From the cell containing the given text, extract its center point as (X, Y) coordinate. 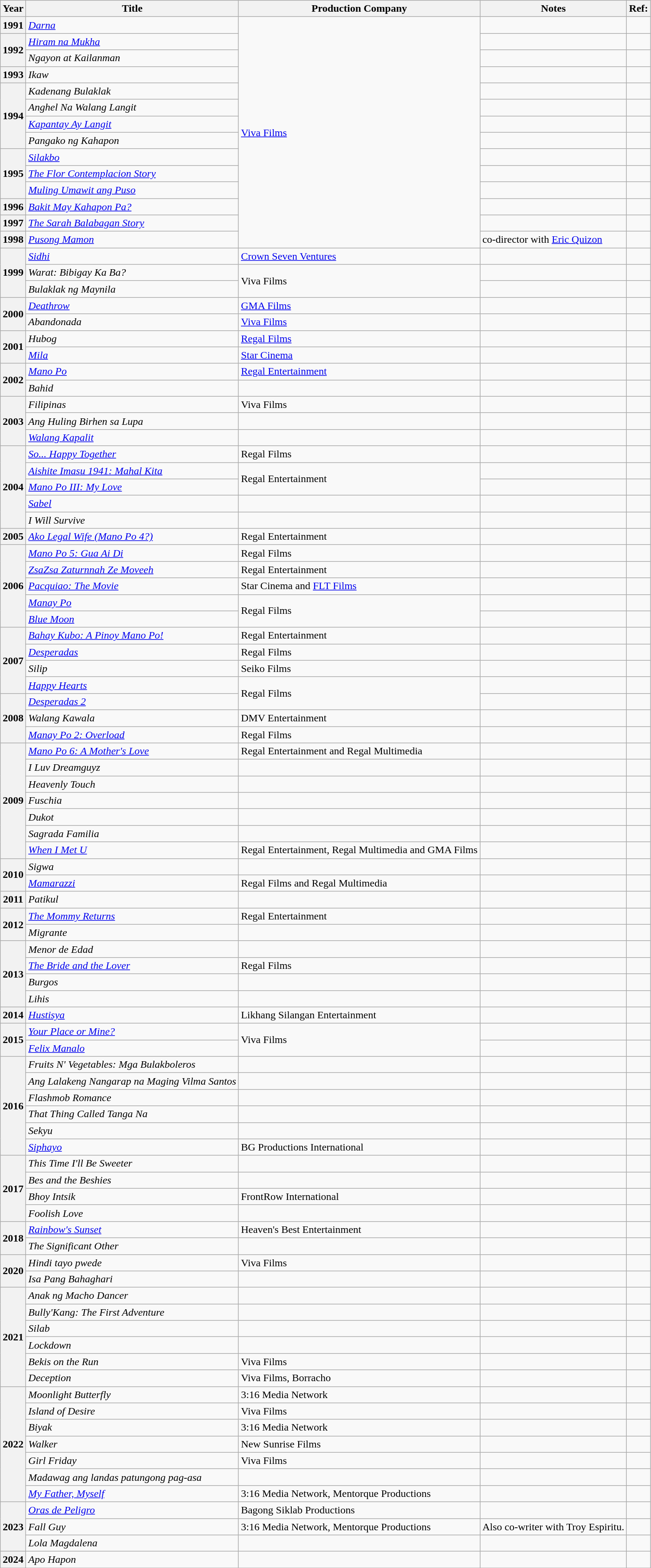
Mamarazzi (133, 883)
Bulaklak ng Maynila (133, 289)
The Flor Contemplacion Story (133, 173)
Also co-writer with Troy Espiritu. (553, 1526)
Mano Po 5: Gua Ai Di (133, 553)
The Bride and the Lover (133, 965)
Aishite Imasu 1941: Mahal Kita (133, 470)
Manay Po (133, 603)
Silab (133, 1329)
Regal Entertainment and Regal Multimedia (359, 751)
Sabel (133, 504)
Manay Po 2: Overload (133, 735)
2009 (13, 801)
Happy Hearts (133, 685)
My Father, Myself (133, 1493)
That Thing Called Tanga Na (133, 1114)
GMA Films (359, 306)
Regal Films and Regal Multimedia (359, 883)
Girl Friday (133, 1460)
1992 (13, 50)
2006 (13, 586)
Kadenang Bulaklak (133, 91)
Sekyu (133, 1131)
Bagong Siklab Productions (359, 1510)
Filipinas (133, 404)
co-director with Eric Quizon (553, 240)
Crown Seven Ventures (359, 256)
Deception (133, 1378)
2018 (13, 1238)
Heaven's Best Entertainment (359, 1229)
Madawag ang landas patungong pag-asa (133, 1477)
2023 (13, 1526)
Heavenly Touch (133, 784)
Hustisya (133, 1015)
2002 (13, 380)
Menor de Edad (133, 949)
Lockdown (133, 1345)
DMV Entertainment (359, 718)
I Luv Dreamguyz (133, 768)
Bhoy Intsik (133, 1196)
Moonlight Butterfly (133, 1395)
Year (13, 9)
Likhang Silangan Entertainment (359, 1015)
Dukot (133, 817)
Bekis on the Run (133, 1362)
2007 (13, 660)
Isa Pang Bahaghari (133, 1279)
BG Productions International (359, 1147)
Mano Po (133, 372)
Hindi tayo pwede (133, 1263)
FrontRow International (359, 1196)
Siphayo (133, 1147)
1998 (13, 240)
Fall Guy (133, 1526)
Blue Moon (133, 619)
1995 (13, 173)
Regal Entertainment, Regal Multimedia and GMA Films (359, 850)
2014 (13, 1015)
Title (133, 9)
Mano Po 6: A Mother's Love (133, 751)
Pusong Mamon (133, 240)
Sidhi (133, 256)
Ikaw (133, 75)
Muling Umawit ang Puso (133, 190)
Production Company (359, 9)
2011 (13, 900)
2004 (13, 487)
2008 (13, 718)
2017 (13, 1188)
1999 (13, 273)
The Significant Other (133, 1246)
Bully'Kang: The First Adventure (133, 1312)
2012 (13, 924)
ZsaZsa Zaturnnah Ze Moveeh (133, 570)
Pacquiao: The Movie (133, 586)
2013 (13, 974)
Burgos (133, 982)
Seiko Films (359, 668)
Pangako ng Kahapon (133, 140)
Your Place or Mine? (133, 1032)
Star Cinema and FLT Films (359, 586)
Bahid (133, 388)
2001 (13, 347)
2020 (13, 1271)
When I Met U (133, 850)
2022 (13, 1444)
2005 (13, 537)
Silip (133, 668)
1996 (13, 207)
Mila (133, 355)
2010 (13, 875)
Sigwa (133, 867)
Hubog (133, 339)
Sagrada Familia (133, 834)
Deathrow (133, 306)
Bes and the Beshies (133, 1180)
New Sunrise Films (359, 1444)
Lola Magdalena (133, 1543)
Kapantay Ay Langit (133, 124)
Bahay Kubo: A Pinoy Mano Po! (133, 636)
So... Happy Together (133, 454)
Viva Films, Borracho (359, 1378)
Darna (133, 25)
Biyak (133, 1428)
Silakbo (133, 157)
I Will Survive (133, 520)
Abandonada (133, 322)
2021 (13, 1337)
Star Cinema (359, 355)
1991 (13, 25)
1994 (13, 116)
Hiram na Mukha (133, 42)
Migrante (133, 932)
2024 (13, 1560)
Ang Huling Birhen sa Lupa (133, 421)
Patikul (133, 900)
Walang Kawala (133, 718)
2016 (13, 1106)
1993 (13, 75)
Island of Desire (133, 1411)
2000 (13, 314)
Flashmob Romance (133, 1098)
Desperadas (133, 652)
Ang Lalakeng Nangarap na Maging Vilma Santos (133, 1081)
Anak ng Macho Dancer (133, 1296)
Ref: (639, 9)
Fruits N' Vegetables: Mga Bulakboleros (133, 1065)
Notes (553, 9)
Foolish Love (133, 1213)
Fuschia (133, 801)
Walker (133, 1444)
1997 (13, 223)
The Mommy Returns (133, 916)
Lihis (133, 998)
Ako Legal Wife (Mano Po 4?) (133, 537)
Desperadas 2 (133, 701)
Ngayon at Kailanman (133, 58)
This Time I'll Be Sweeter (133, 1164)
Anghel Na Walang Langit (133, 108)
Felix Manalo (133, 1048)
2003 (13, 421)
Warat: Bibigay Ka Ba? (133, 273)
2015 (13, 1040)
The Sarah Balabagan Story (133, 223)
Mano Po III: My Love (133, 487)
Apo Hapon (133, 1560)
Bakit May Kahapon Pa? (133, 207)
Rainbow's Sunset (133, 1229)
Walang Kapalit (133, 437)
Oras de Peligro (133, 1510)
